Return the [x, y] coordinate for the center point of the cell that contains the specified text.  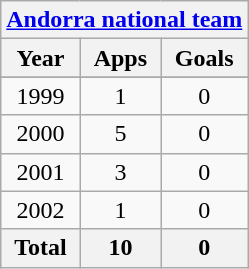
Total [40, 248]
10 [120, 248]
Goals [204, 58]
Year [40, 58]
3 [120, 172]
Apps [120, 58]
1999 [40, 96]
5 [120, 134]
2001 [40, 172]
Andorra national team [124, 20]
2002 [40, 210]
2000 [40, 134]
